Detect which cell encompasses the target text, then output its (x, y) center coordinate. 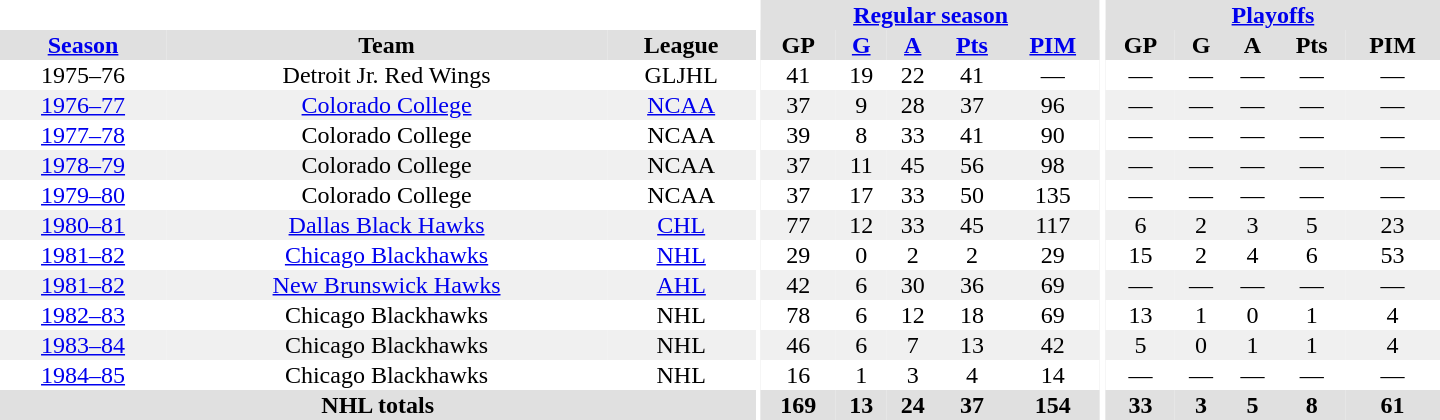
98 (1052, 165)
Detroit Jr. Red Wings (386, 75)
9 (861, 105)
46 (798, 345)
117 (1052, 225)
56 (972, 165)
169 (798, 405)
28 (913, 105)
14 (1052, 375)
GLJHL (681, 75)
Playoffs (1273, 15)
CHL (681, 225)
78 (798, 315)
19 (861, 75)
36 (972, 285)
154 (1052, 405)
50 (972, 195)
Season (83, 45)
30 (913, 285)
23 (1392, 225)
15 (1140, 255)
1978–79 (83, 165)
AHL (681, 285)
17 (861, 195)
7 (913, 345)
135 (1052, 195)
Team (386, 45)
1975–76 (83, 75)
90 (1052, 135)
1982–83 (83, 315)
96 (1052, 105)
Regular season (930, 15)
League (681, 45)
1977–78 (83, 135)
61 (1392, 405)
1980–81 (83, 225)
39 (798, 135)
16 (798, 375)
11 (861, 165)
77 (798, 225)
NHL totals (378, 405)
53 (1392, 255)
New Brunswick Hawks (386, 285)
1983–84 (83, 345)
18 (972, 315)
1976–77 (83, 105)
24 (913, 405)
1984–85 (83, 375)
Dallas Black Hawks (386, 225)
22 (913, 75)
1979–80 (83, 195)
